Locate the cell with the specified text and output its [X, Y] center coordinate. 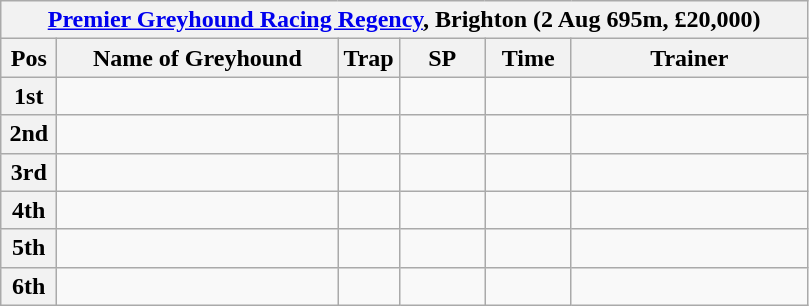
2nd [29, 134]
Name of Greyhound [198, 58]
3rd [29, 172]
Pos [29, 58]
SP [442, 58]
1st [29, 96]
6th [29, 286]
Premier Greyhound Racing Regency, Brighton (2 Aug 695m, £20,000) [404, 20]
Trap [368, 58]
5th [29, 248]
Time [528, 58]
Trainer [689, 58]
4th [29, 210]
